For the text-containing cell, return its midpoint in (x, y) coordinate format. 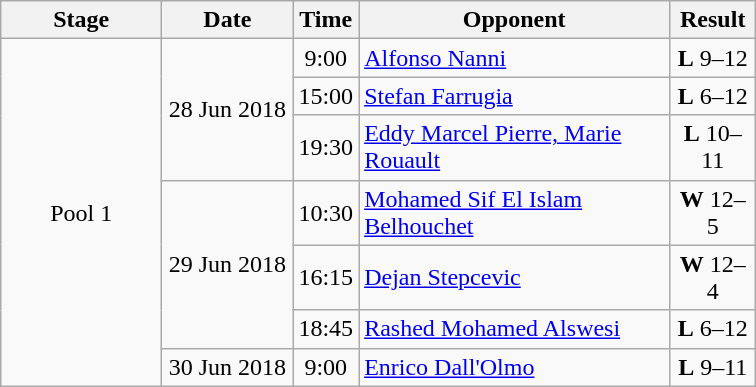
19:30 (326, 148)
L 10–11 (713, 148)
Mohamed Sif El Islam Belhouchet (514, 212)
28 Jun 2018 (228, 110)
Alfonso Nanni (514, 58)
Rashed Mohamed Alswesi (514, 329)
15:00 (326, 96)
W 12–5 (713, 212)
W 12–4 (713, 278)
Date (228, 20)
L 9–12 (713, 58)
18:45 (326, 329)
Time (326, 20)
29 Jun 2018 (228, 264)
Opponent (514, 20)
16:15 (326, 278)
L 9–11 (713, 367)
Result (713, 20)
Dejan Stepcevic (514, 278)
30 Jun 2018 (228, 367)
Pool 1 (82, 212)
Enrico Dall'Olmo (514, 367)
10:30 (326, 212)
Stefan Farrugia (514, 96)
Eddy Marcel Pierre, Marie Rouault (514, 148)
Stage (82, 20)
